Scan for the cell matching the given text and deliver its (X, Y) coordinate at center. 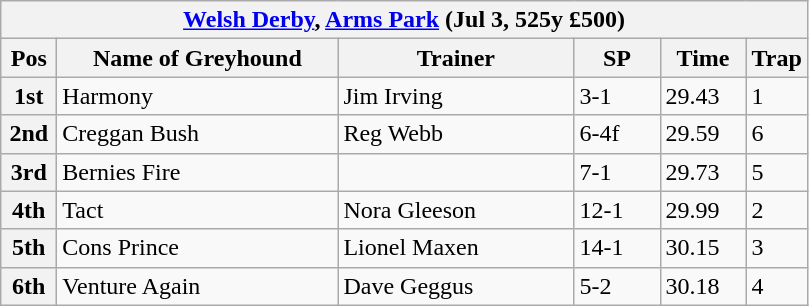
6 (776, 134)
Jim Irving (456, 96)
29.59 (703, 134)
SP (617, 58)
Time (703, 58)
Bernies Fire (198, 172)
4th (29, 210)
Name of Greyhound (198, 58)
7-1 (617, 172)
14-1 (617, 248)
Venture Again (198, 286)
3-1 (617, 96)
6-4f (617, 134)
Dave Geggus (456, 286)
30.15 (703, 248)
Nora Gleeson (456, 210)
Reg Webb (456, 134)
Trainer (456, 58)
5-2 (617, 286)
29.43 (703, 96)
1 (776, 96)
Lionel Maxen (456, 248)
29.73 (703, 172)
Creggan Bush (198, 134)
Cons Prince (198, 248)
5 (776, 172)
4 (776, 286)
Trap (776, 58)
3rd (29, 172)
Tact (198, 210)
5th (29, 248)
Harmony (198, 96)
Pos (29, 58)
30.18 (703, 286)
12-1 (617, 210)
2nd (29, 134)
2 (776, 210)
6th (29, 286)
3 (776, 248)
Welsh Derby, Arms Park (Jul 3, 525y £500) (404, 20)
29.99 (703, 210)
1st (29, 96)
